Find where the given text appears and provide that cell's center as [x, y] coordinate. 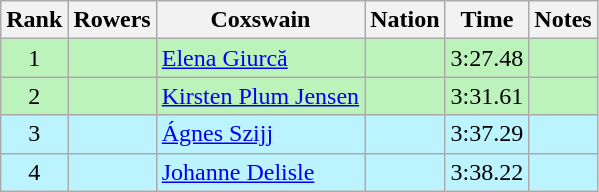
4 [34, 172]
3 [34, 134]
3:31.61 [487, 96]
Notes [563, 20]
Elena Giurcă [260, 58]
Coxswain [260, 20]
3:37.29 [487, 134]
1 [34, 58]
Time [487, 20]
Ágnes Szijj [260, 134]
Johanne Delisle [260, 172]
Nation [405, 20]
Kirsten Plum Jensen [260, 96]
2 [34, 96]
Rowers [112, 20]
Rank [34, 20]
3:27.48 [487, 58]
3:38.22 [487, 172]
